Locate the cell with the specified text and output its [X, Y] center coordinate. 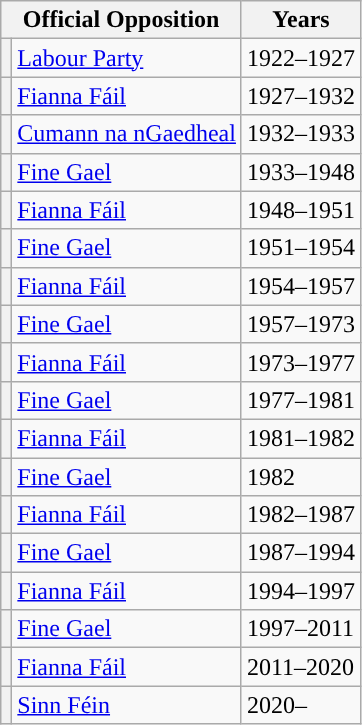
1927–1932 [300, 96]
Sinn Féin [127, 705]
1994–1997 [300, 591]
1981–1982 [300, 438]
2020– [300, 705]
Labour Party [127, 58]
1933–1948 [300, 172]
Years [300, 20]
1982 [300, 477]
2011–2020 [300, 667]
1997–2011 [300, 629]
1922–1927 [300, 58]
1957–1973 [300, 324]
1951–1954 [300, 248]
1987–1994 [300, 553]
Official Opposition [122, 20]
1982–1987 [300, 515]
1954–1957 [300, 286]
1977–1981 [300, 400]
Cumann na nGaedheal [127, 134]
1973–1977 [300, 362]
1948–1951 [300, 210]
1932–1933 [300, 134]
